Pinpoint the cell where the given text exists, returning its (X, Y) midpoint coordinate. 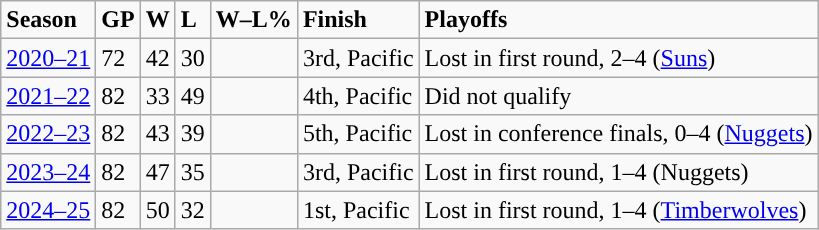
Lost in conference finals, 0–4 (Nuggets) (618, 134)
39 (192, 134)
L (192, 20)
72 (118, 58)
33 (158, 96)
4th, Pacific (358, 96)
32 (192, 210)
W (158, 20)
Did not qualify (618, 96)
5th, Pacific (358, 134)
Playoffs (618, 20)
50 (158, 210)
30 (192, 58)
Finish (358, 20)
2022–23 (48, 134)
W–L% (254, 20)
Lost in first round, 1–4 (Timberwolves) (618, 210)
43 (158, 134)
1st, Pacific (358, 210)
2021–22 (48, 96)
2023–24 (48, 172)
47 (158, 172)
Season (48, 20)
42 (158, 58)
Lost in first round, 2–4 (Suns) (618, 58)
35 (192, 172)
2024–25 (48, 210)
49 (192, 96)
2020–21 (48, 58)
Lost in first round, 1–4 (Nuggets) (618, 172)
GP (118, 20)
